Locate the cell with the specified text and output its [X, Y] center coordinate. 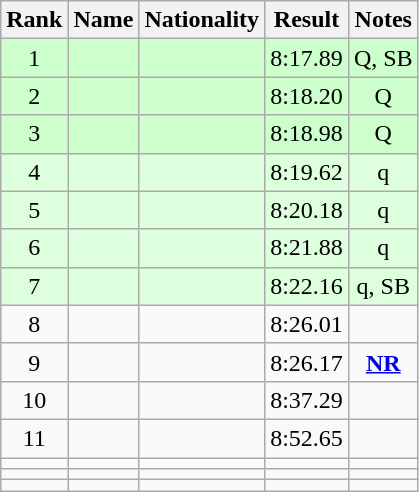
2 [34, 96]
1 [34, 58]
Nationality [202, 20]
8 [34, 324]
9 [34, 362]
6 [34, 248]
8:21.88 [307, 248]
3 [34, 134]
8:22.16 [307, 286]
11 [34, 438]
8:19.62 [307, 172]
5 [34, 210]
8:52.65 [307, 438]
8:26.01 [307, 324]
Notes [383, 20]
Result [307, 20]
Q, SB [383, 58]
4 [34, 172]
8:37.29 [307, 400]
NR [383, 362]
10 [34, 400]
8:18.20 [307, 96]
q, SB [383, 286]
Rank [34, 20]
8:26.17 [307, 362]
8:17.89 [307, 58]
8:18.98 [307, 134]
7 [34, 286]
Name [104, 20]
8:20.18 [307, 210]
